Detect which cell encompasses the target text, then output its (X, Y) center coordinate. 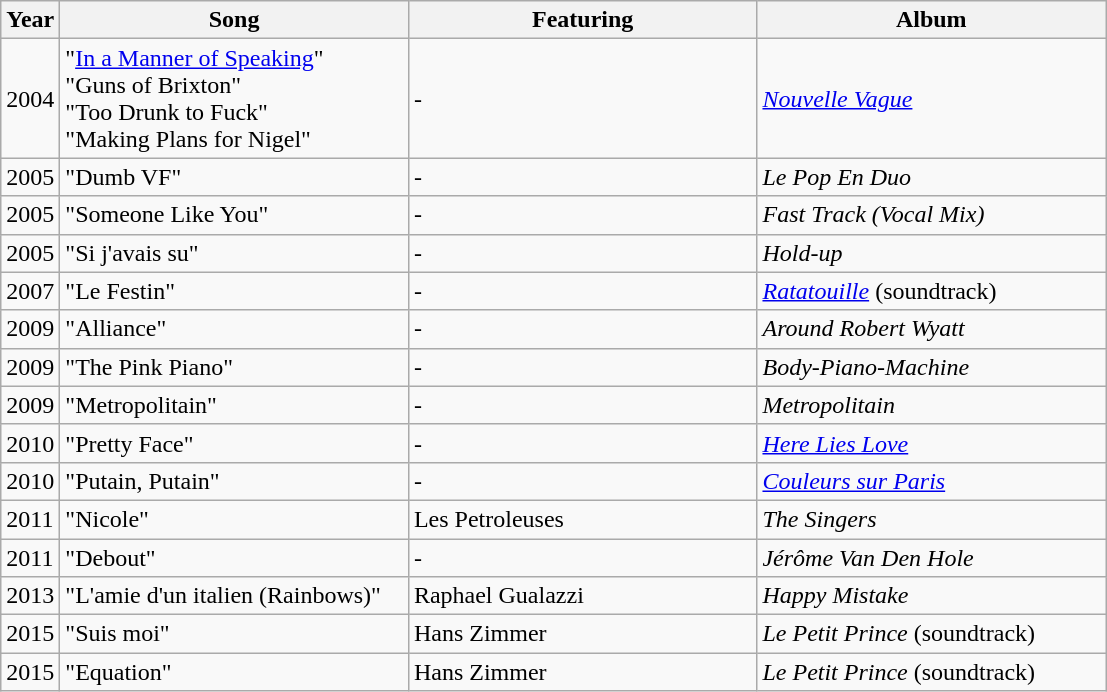
"Someone Like You" (234, 215)
Featuring (582, 20)
"Debout" (234, 557)
"Si j'avais su" (234, 253)
"Alliance" (234, 329)
"Metropolitain" (234, 405)
Raphael Gualazzi (582, 596)
Couleurs sur Paris (932, 481)
2004 (30, 98)
Ratatouille (soundtrack) (932, 291)
2013 (30, 596)
"The Pink Piano" (234, 367)
"L'amie d'un italien (Rainbows)" (234, 596)
Song (234, 20)
"Putain, Putain" (234, 481)
Body-Piano-Machine (932, 367)
"Pretty Face" (234, 443)
Nouvelle Vague (932, 98)
Metropolitain (932, 405)
"Nicole" (234, 519)
"In a Manner of Speaking""Guns of Brixton""Too Drunk to Fuck""Making Plans for Nigel" (234, 98)
"Dumb VF" (234, 177)
"Equation" (234, 672)
"Suis moi" (234, 634)
Les Petroleuses (582, 519)
The Singers (932, 519)
Year (30, 20)
"Le Festin" (234, 291)
Jérôme Van Den Hole (932, 557)
2007 (30, 291)
Here Lies Love (932, 443)
Fast Track (Vocal Mix) (932, 215)
Hold-up (932, 253)
Happy Mistake (932, 596)
Around Robert Wyatt (932, 329)
Le Pop En Duo (932, 177)
Album (932, 20)
